For the text-containing cell, return its midpoint in [x, y] coordinate format. 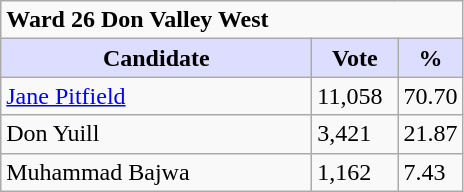
11,058 [355, 96]
Jane Pitfield [156, 96]
Muhammad Bajwa [156, 172]
7.43 [430, 172]
3,421 [355, 134]
Ward 26 Don Valley West [232, 20]
70.70 [430, 96]
21.87 [430, 134]
Vote [355, 58]
1,162 [355, 172]
Candidate [156, 58]
% [430, 58]
Don Yuill [156, 134]
